Identify which cell holds the provided text, then report its [X, Y] central coordinate. 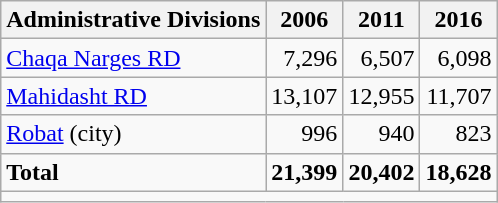
13,107 [304, 96]
996 [304, 134]
12,955 [382, 96]
2006 [304, 20]
11,707 [458, 96]
Total [134, 172]
18,628 [458, 172]
2016 [458, 20]
2011 [382, 20]
Mahidasht RD [134, 96]
Administrative Divisions [134, 20]
6,507 [382, 58]
Chaqa Narges RD [134, 58]
7,296 [304, 58]
21,399 [304, 172]
6,098 [458, 58]
940 [382, 134]
Robat (city) [134, 134]
20,402 [382, 172]
823 [458, 134]
